Determine the (x, y) coordinate at the center of the cell enclosing the given text.  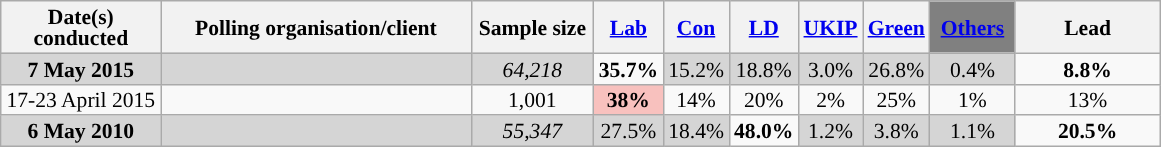
13% (1088, 100)
0.4% (972, 68)
17-23 April 2015 (81, 100)
26.8% (896, 68)
18.8% (764, 68)
1% (972, 100)
LD (764, 27)
3.8% (896, 132)
Green (896, 27)
1.1% (972, 132)
27.5% (628, 132)
2% (830, 100)
38% (628, 100)
Polling organisation/client (316, 27)
48.0% (764, 132)
1,001 (532, 100)
6 May 2010 (81, 132)
3.0% (830, 68)
UKIP (830, 27)
Con (696, 27)
Others (972, 27)
Lab (628, 27)
25% (896, 100)
20% (764, 100)
Date(s)conducted (81, 27)
14% (696, 100)
8.8% (1088, 68)
55,347 (532, 132)
Lead (1088, 27)
18.4% (696, 132)
20.5% (1088, 132)
1.2% (830, 132)
64,218 (532, 68)
7 May 2015 (81, 68)
35.7% (628, 68)
Sample size (532, 27)
15.2% (696, 68)
